Search for the cell housing the specified text and yield its [x, y] center coordinate. 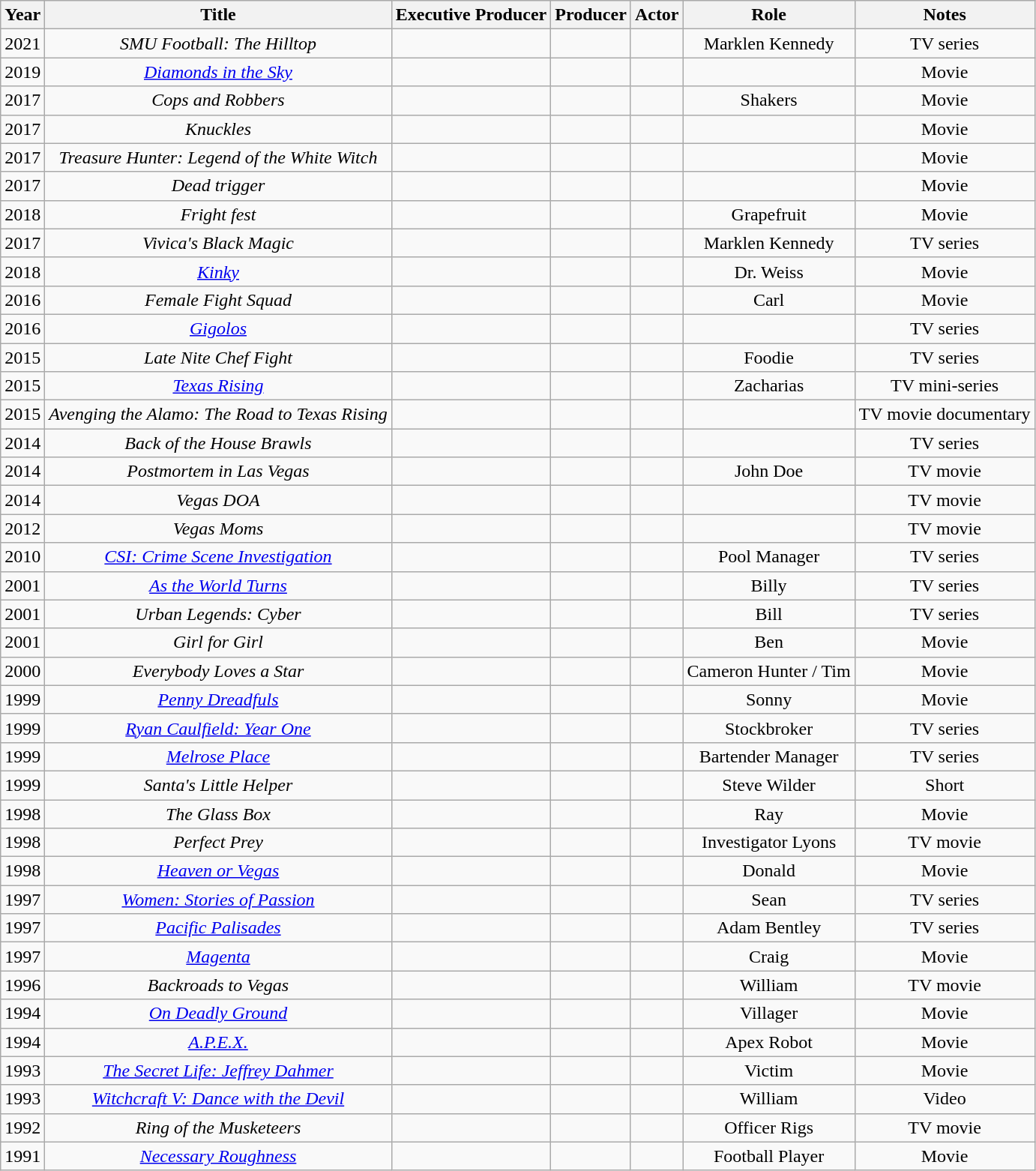
Necessary Roughness [218, 1156]
Kinky [218, 271]
Santa's Little Helper [218, 785]
Fright fest [218, 214]
Heaven or Vegas [218, 871]
Witchcraft V: Dance with the Devil [218, 1099]
Cops and Robbers [218, 100]
Dead trigger [218, 186]
1996 [22, 985]
Bill [769, 614]
As the World Turns [218, 585]
A.P.E.X. [218, 1042]
Vivica's Black Magic [218, 243]
Title [218, 15]
Knuckles [218, 129]
Sean [769, 900]
Ring of the Musketeers [218, 1128]
Everybody Loves a Star [218, 671]
Apex Robot [769, 1042]
Short [945, 785]
Officer Rigs [769, 1128]
Craig [769, 957]
Pacific Palisades [218, 928]
Avenging the Alamo: The Road to Texas Rising [218, 415]
TV mini-series [945, 386]
Melrose Place [218, 756]
Villager [769, 1014]
Football Player [769, 1156]
Urban Legends: Cyber [218, 614]
Late Nite Chef Fight [218, 358]
Sonny [769, 699]
Video [945, 1099]
Female Fight Squad [218, 300]
Vegas Moms [218, 529]
Shakers [769, 100]
Back of the House Brawls [218, 443]
Women: Stories of Passion [218, 900]
Cameron Hunter / Tim [769, 671]
Adam Bentley [769, 928]
Perfect Prey [218, 843]
Stockbroker [769, 728]
Zacharias [769, 386]
Notes [945, 15]
Vegas DOA [218, 500]
1991 [22, 1156]
Penny Dreadfuls [218, 699]
2021 [22, 43]
John Doe [769, 472]
SMU Football: The Hilltop [218, 43]
Year [22, 15]
Billy [769, 585]
The Glass Box [218, 813]
Ray [769, 813]
Pool Manager [769, 557]
Magenta [218, 957]
Dr. Weiss [769, 271]
Actor [657, 15]
Bartender Manager [769, 756]
On Deadly Ground [218, 1014]
2019 [22, 72]
2000 [22, 671]
TV movie documentary [945, 415]
Donald [769, 871]
Investigator Lyons [769, 843]
Ryan Caulfield: Year One [218, 728]
Backroads to Vegas [218, 985]
Postmortem in Las Vegas [218, 472]
Steve Wilder [769, 785]
1992 [22, 1128]
Ben [769, 642]
Treasure Hunter: Legend of the White Witch [218, 157]
Gigolos [218, 328]
Girl for Girl [218, 642]
CSI: Crime Scene Investigation [218, 557]
Foodie [769, 358]
2010 [22, 557]
Role [769, 15]
The Secret Life: Jeffrey Dahmer [218, 1071]
Texas Rising [218, 386]
Executive Producer [471, 15]
Carl [769, 300]
Victim [769, 1071]
Grapefruit [769, 214]
Producer [591, 15]
2012 [22, 529]
Diamonds in the Sky [218, 72]
